From the cell containing the given text, extract its center point as [X, Y] coordinate. 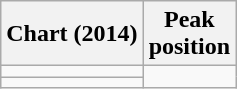
Peakposition [189, 34]
Chart (2014) [72, 34]
